Identify which cell holds the provided text, then report its (x, y) central coordinate. 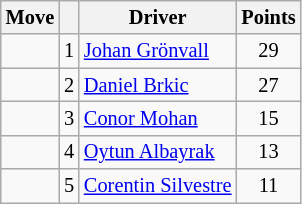
5 (69, 186)
2 (69, 85)
13 (268, 152)
27 (268, 85)
11 (268, 186)
Oytun Albayrak (158, 152)
Move (30, 17)
Driver (158, 17)
4 (69, 152)
29 (268, 51)
1 (69, 51)
3 (69, 118)
15 (268, 118)
Daniel Brkic (158, 85)
Conor Mohan (158, 118)
Corentin Silvestre (158, 186)
Johan Grönvall (158, 51)
Points (268, 17)
